Provide the [x, y] coordinate of the cell's center where the given text is located.  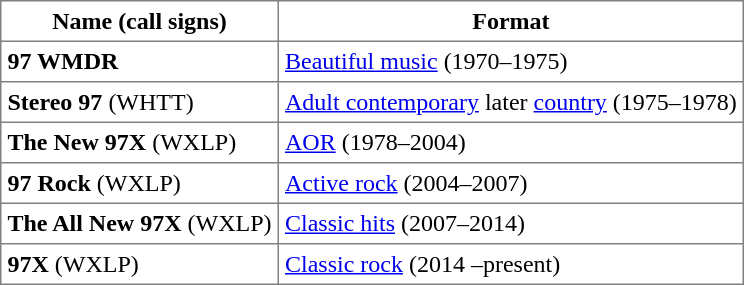
Classic rock (2014 –present) [510, 264]
Stereo 97 (WHTT) [140, 102]
Beautiful music (1970–1975) [510, 61]
Classic hits (2007–2014) [510, 223]
Name (call signs) [140, 21]
The New 97X (WXLP) [140, 142]
AOR (1978–2004) [510, 142]
97X (WXLP) [140, 264]
The All New 97X (WXLP) [140, 223]
97 WMDR [140, 61]
Active rock (2004–2007) [510, 183]
97 Rock (WXLP) [140, 183]
Format [510, 21]
Adult contemporary later country (1975–1978) [510, 102]
